Locate the cell with the specified text and output its [x, y] center coordinate. 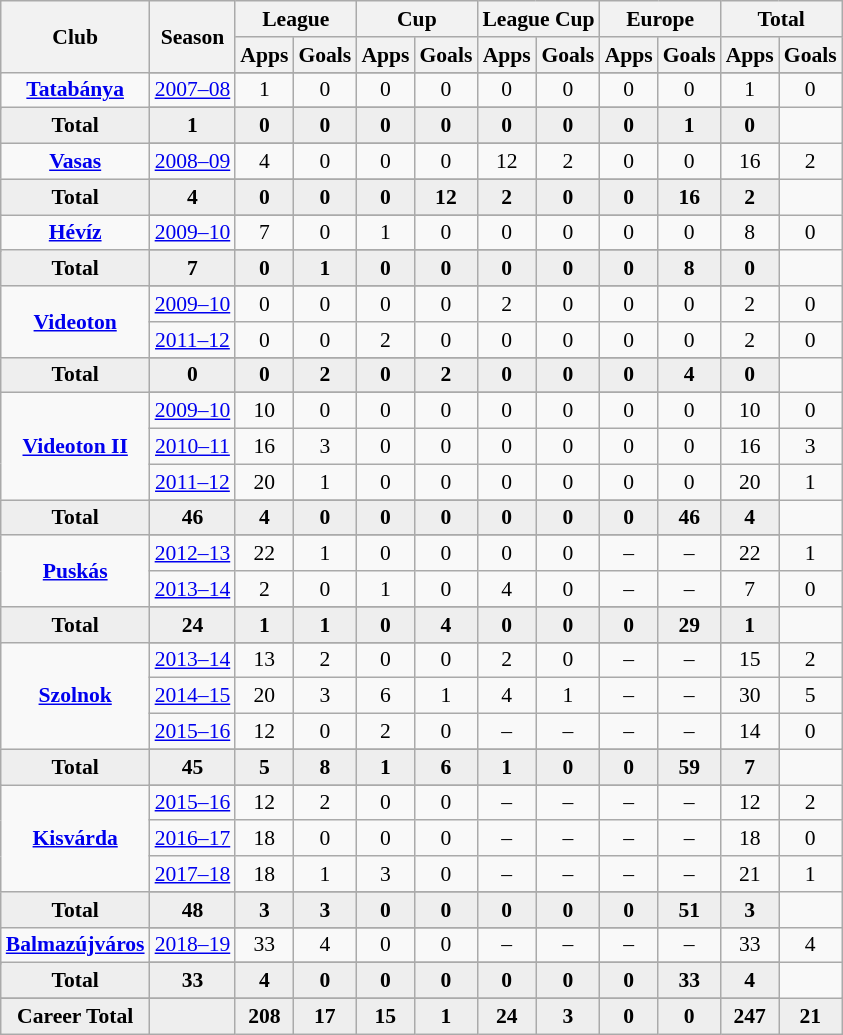
2010–11 [193, 447]
208 [264, 1017]
Szolnok [76, 696]
Tatabánya [76, 90]
Kisvárda [76, 838]
17 [324, 1017]
2014–15 [193, 696]
Season [193, 36]
29 [690, 625]
247 [750, 1017]
Balmazújváros [76, 945]
Videoton II [76, 446]
30 [750, 696]
Club [76, 36]
59 [690, 767]
48 [193, 910]
Puskás [76, 572]
Career Total [76, 1017]
2018–19 [193, 945]
2007–08 [193, 90]
League [296, 19]
Europe [660, 19]
2008–09 [193, 162]
Vasas [76, 162]
2017–18 [193, 874]
2012–13 [193, 554]
Videoton [76, 322]
League Cup [538, 19]
Cup [416, 19]
45 [193, 767]
2016–17 [193, 839]
Hévíz [76, 233]
51 [690, 910]
13 [264, 660]
14 [750, 732]
